Extract the [X, Y] coordinate from the center of the cell holding the provided text.  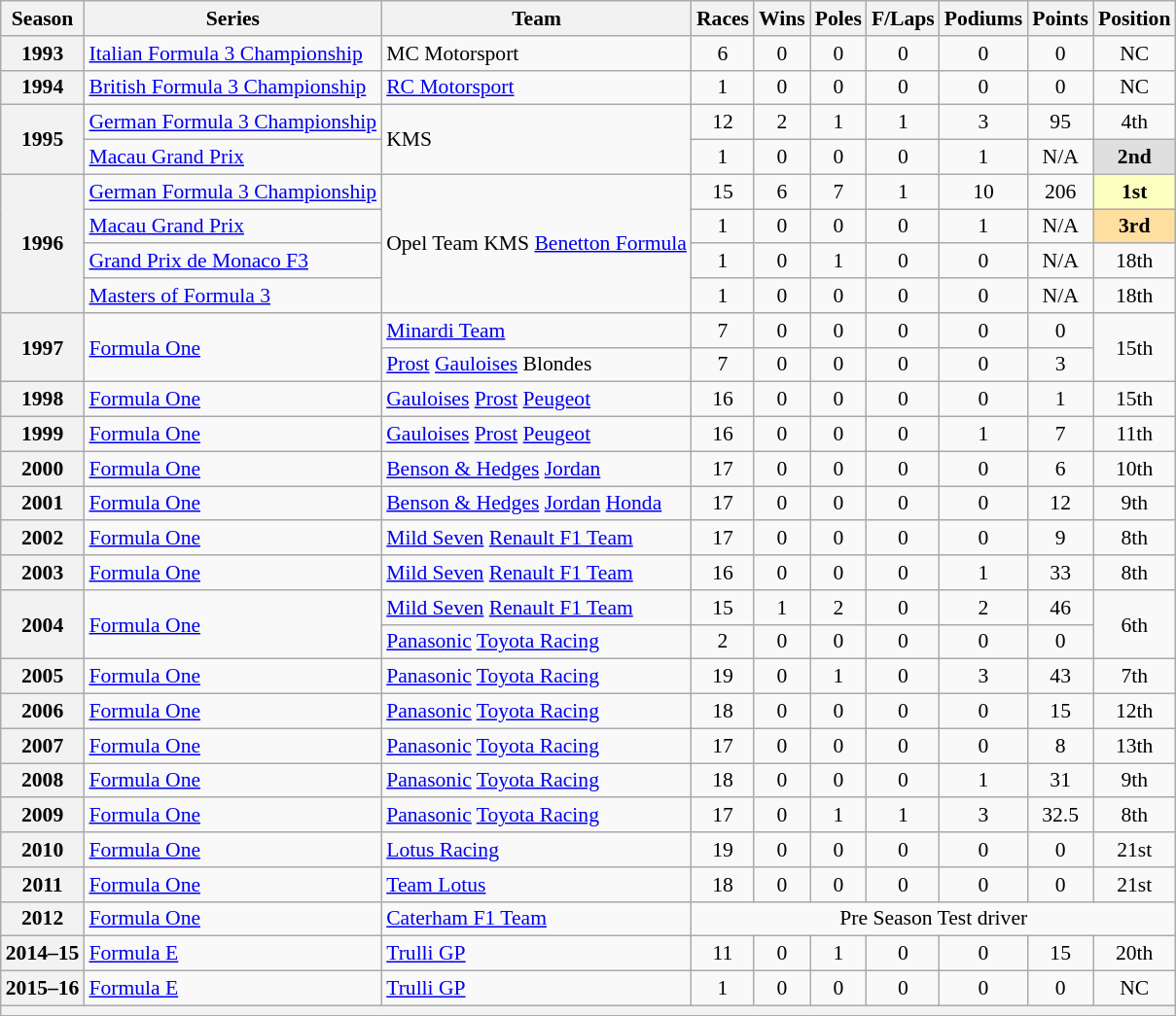
10th [1134, 469]
3rd [1134, 227]
British Formula 3 Championship [232, 88]
Poles [838, 18]
11th [1134, 435]
1994 [43, 88]
1995 [43, 140]
2007 [43, 746]
RC Motorsport [537, 88]
7th [1134, 677]
2005 [43, 677]
95 [1060, 123]
Team Lotus [537, 885]
2001 [43, 504]
6th [1134, 624]
2014–15 [43, 954]
2011 [43, 885]
1999 [43, 435]
32.5 [1060, 816]
Opel Team KMS Benetton Formula [537, 243]
2010 [43, 850]
46 [1060, 608]
Masters of Formula 3 [232, 296]
20th [1134, 954]
2003 [43, 573]
Prost Gauloises Blondes [537, 365]
1993 [43, 53]
Italian Formula 3 Championship [232, 53]
Position [1134, 18]
2nd [1134, 158]
13th [1134, 746]
Team [537, 18]
Wins [782, 18]
Season [43, 18]
2015–16 [43, 989]
MC Motorsport [537, 53]
Races [723, 18]
1997 [43, 348]
Benson & Hedges Jordan [537, 469]
Minardi Team [537, 331]
33 [1060, 573]
Pre Season Test driver [934, 919]
43 [1060, 677]
2002 [43, 539]
206 [1060, 192]
2009 [43, 816]
12th [1134, 712]
9 [1060, 539]
1998 [43, 400]
Points [1060, 18]
Benson & Hedges Jordan Honda [537, 504]
2004 [43, 624]
11 [723, 954]
2000 [43, 469]
10 [984, 192]
Series [232, 18]
4th [1134, 123]
1996 [43, 243]
Lotus Racing [537, 850]
2006 [43, 712]
31 [1060, 781]
F/Laps [903, 18]
1st [1134, 192]
KMS [537, 140]
Caterham F1 Team [537, 919]
2012 [43, 919]
Podiums [984, 18]
8 [1060, 746]
Grand Prix de Monaco F3 [232, 262]
2008 [43, 781]
